Scan for the cell matching the given text and deliver its [X, Y] coordinate at center. 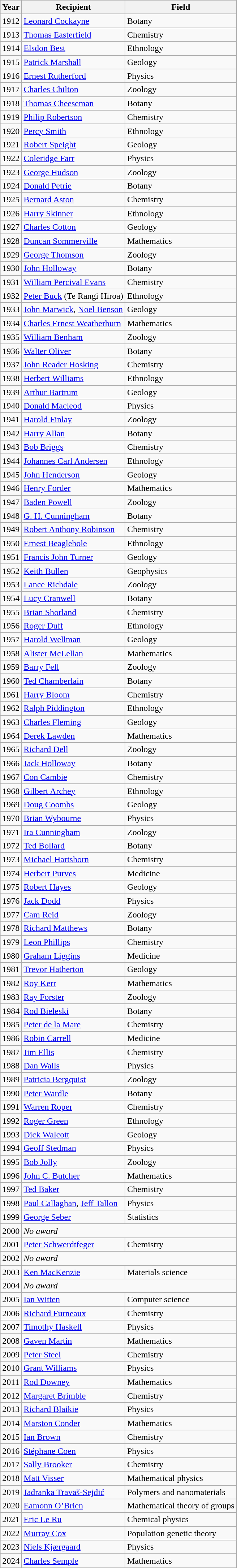
Baden Powell [74, 502]
2020 [11, 1506]
1963 [11, 722]
Charles Ernest Weatherburn [74, 323]
John Marwick, Noel Benson [74, 310]
1986 [11, 1038]
Duncan Sommerville [74, 241]
Jack Holloway [74, 763]
Murray Cox [74, 1533]
Ralph Piddington [74, 708]
Bob Jolly [74, 1162]
1972 [11, 846]
1940 [11, 406]
Ken MacKenzie [74, 1272]
Charles Semple [74, 1561]
1937 [11, 364]
Herbert Purves [74, 873]
2014 [11, 1423]
1944 [11, 461]
Thomas Cheeseman [74, 103]
1927 [11, 227]
Dan Walls [74, 1066]
2024 [11, 1561]
John Holloway [74, 268]
Marston Conder [74, 1423]
Keith Bullen [74, 571]
1931 [11, 282]
1950 [11, 543]
Johannes Carl Andersen [74, 461]
1980 [11, 956]
Ted Baker [74, 1189]
1961 [11, 695]
Polymers and nanomaterials [181, 1492]
Field [181, 7]
Rod Downey [74, 1382]
1935 [11, 337]
1925 [11, 200]
Ernest Rutherford [74, 76]
2008 [11, 1341]
1913 [11, 35]
Donald Macleod [74, 406]
Arthur Bartrum [74, 392]
1928 [11, 241]
1912 [11, 21]
1949 [11, 530]
1926 [11, 213]
George Hudson [74, 172]
Lance Richdale [74, 584]
1992 [11, 1121]
John Henderson [74, 475]
1953 [11, 584]
Richard Dell [74, 750]
1954 [11, 598]
Doug Coombs [74, 804]
Computer science [181, 1300]
William Benham [74, 337]
1919 [11, 117]
Ted Chamberlain [74, 681]
1978 [11, 928]
Charles Chilton [74, 90]
Ernest Beaglehole [74, 543]
Eamonn O’Brien [74, 1506]
Harry Bloom [74, 695]
1966 [11, 763]
Henry Forder [74, 488]
Jack Dodd [74, 901]
Rod Bieleski [74, 1011]
1964 [11, 736]
Chemical physics [181, 1520]
Graham Liggins [74, 956]
Population genetic theory [181, 1533]
1939 [11, 392]
1997 [11, 1189]
Robert Hayes [74, 887]
Paul Callaghan, Jeff Tallon [74, 1203]
2010 [11, 1368]
2016 [11, 1451]
1975 [11, 887]
Gaven Martin [74, 1341]
1985 [11, 1024]
1970 [11, 818]
Harold Wellman [74, 640]
1979 [11, 942]
1947 [11, 502]
2015 [11, 1437]
Ian Witten [74, 1300]
Bernard Aston [74, 200]
1945 [11, 475]
1922 [11, 158]
Coleridge Farr [74, 158]
1943 [11, 447]
2004 [11, 1286]
Harry Allan [74, 433]
1984 [11, 1011]
1977 [11, 915]
1969 [11, 804]
Harry Skinner [74, 213]
George Thomson [74, 255]
1982 [11, 983]
1994 [11, 1148]
1933 [11, 310]
1998 [11, 1203]
1914 [11, 48]
1967 [11, 777]
1942 [11, 433]
1938 [11, 378]
Geophysics [181, 571]
Peter de la Mare [74, 1024]
Robin Carrell [74, 1038]
1958 [11, 653]
George Seber [74, 1217]
1941 [11, 420]
1999 [11, 1217]
Charles Fleming [74, 722]
2003 [11, 1272]
G. H. Cunningham [74, 516]
Statistics [181, 1217]
1959 [11, 667]
2019 [11, 1492]
1976 [11, 901]
Leon Phillips [74, 942]
Jim Ellis [74, 1052]
2021 [11, 1520]
Donald Petrie [74, 186]
1916 [11, 76]
Derek Lawden [74, 736]
1951 [11, 557]
2022 [11, 1533]
Matt Visser [74, 1478]
Stéphane Coen [74, 1451]
2005 [11, 1300]
1952 [11, 571]
Brian Shorland [74, 612]
Sally Brooker [74, 1464]
1930 [11, 268]
Eric Le Ru [74, 1520]
2001 [11, 1244]
Dick Walcott [74, 1135]
1934 [11, 323]
1990 [11, 1093]
1965 [11, 750]
1971 [11, 832]
1915 [11, 62]
1946 [11, 488]
Materials science [181, 1272]
1957 [11, 640]
1923 [11, 172]
2017 [11, 1464]
1983 [11, 997]
Roger Green [74, 1121]
2023 [11, 1547]
1932 [11, 296]
William Percival Evans [74, 282]
2013 [11, 1409]
Peter Buck (Te Rangi Hīroa) [74, 296]
Warren Roper [74, 1107]
Philip Robertson [74, 117]
Barry Fell [74, 667]
Herbert Williams [74, 378]
Timothy Haskell [74, 1327]
Leonard Cockayne [74, 21]
Jadranka Travaš-Sejdić [74, 1492]
Richard Matthews [74, 928]
1973 [11, 860]
Lucy Cranwell [74, 598]
2018 [11, 1478]
Roy Kerr [74, 983]
Ira Cunningham [74, 832]
Ray Forster [74, 997]
1988 [11, 1066]
John C. Butcher [74, 1176]
Francis John Turner [74, 557]
Elsdon Best [74, 48]
Grant Williams [74, 1368]
1918 [11, 103]
1962 [11, 708]
Margaret Brimble [74, 1396]
1917 [11, 90]
Robert Anthony Robinson [74, 530]
Bob Briggs [74, 447]
1929 [11, 255]
Charles Cotton [74, 227]
1991 [11, 1107]
Ted Bollard [74, 846]
Walter Oliver [74, 351]
1993 [11, 1135]
Recipient [74, 7]
2007 [11, 1327]
Peter Schwerdtfeger [74, 1244]
Gilbert Archey [74, 791]
1968 [11, 791]
Year [11, 7]
John Reader Hosking [74, 364]
Peter Wardle [74, 1093]
2006 [11, 1313]
Mathematical theory of groups [181, 1506]
Niels Kjærgaard [74, 1547]
Robert Speight [74, 144]
Roger Duff [74, 626]
Richard Blaikie [74, 1409]
1956 [11, 626]
Brian Wybourne [74, 818]
1924 [11, 186]
2011 [11, 1382]
Cam Reid [74, 915]
2009 [11, 1355]
Percy Smith [74, 131]
1995 [11, 1162]
1921 [11, 144]
Thomas Easterfield [74, 35]
Patrick Marshall [74, 62]
1996 [11, 1176]
1981 [11, 969]
Harold Finlay [74, 420]
Alister McLellan [74, 653]
1936 [11, 351]
Patricia Bergquist [74, 1080]
2000 [11, 1231]
1974 [11, 873]
1955 [11, 612]
1960 [11, 681]
1989 [11, 1080]
1987 [11, 1052]
Ian Brown [74, 1437]
2002 [11, 1258]
1920 [11, 131]
Michael Hartshorn [74, 860]
2012 [11, 1396]
Peter Steel [74, 1355]
Richard Furneaux [74, 1313]
Geoff Stedman [74, 1148]
Con Cambie [74, 777]
Trevor Hatherton [74, 969]
1948 [11, 516]
Mathematical physics [181, 1478]
